Search for the cell housing the specified text and yield its [X, Y] center coordinate. 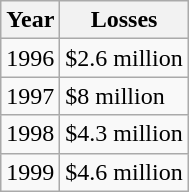
1998 [30, 134]
1997 [30, 96]
1999 [30, 172]
Year [30, 20]
$8 million [124, 96]
Losses [124, 20]
$4.3 million [124, 134]
1996 [30, 58]
$2.6 million [124, 58]
$4.6 million [124, 172]
